Return [x, y] of the center of cell containing provided text 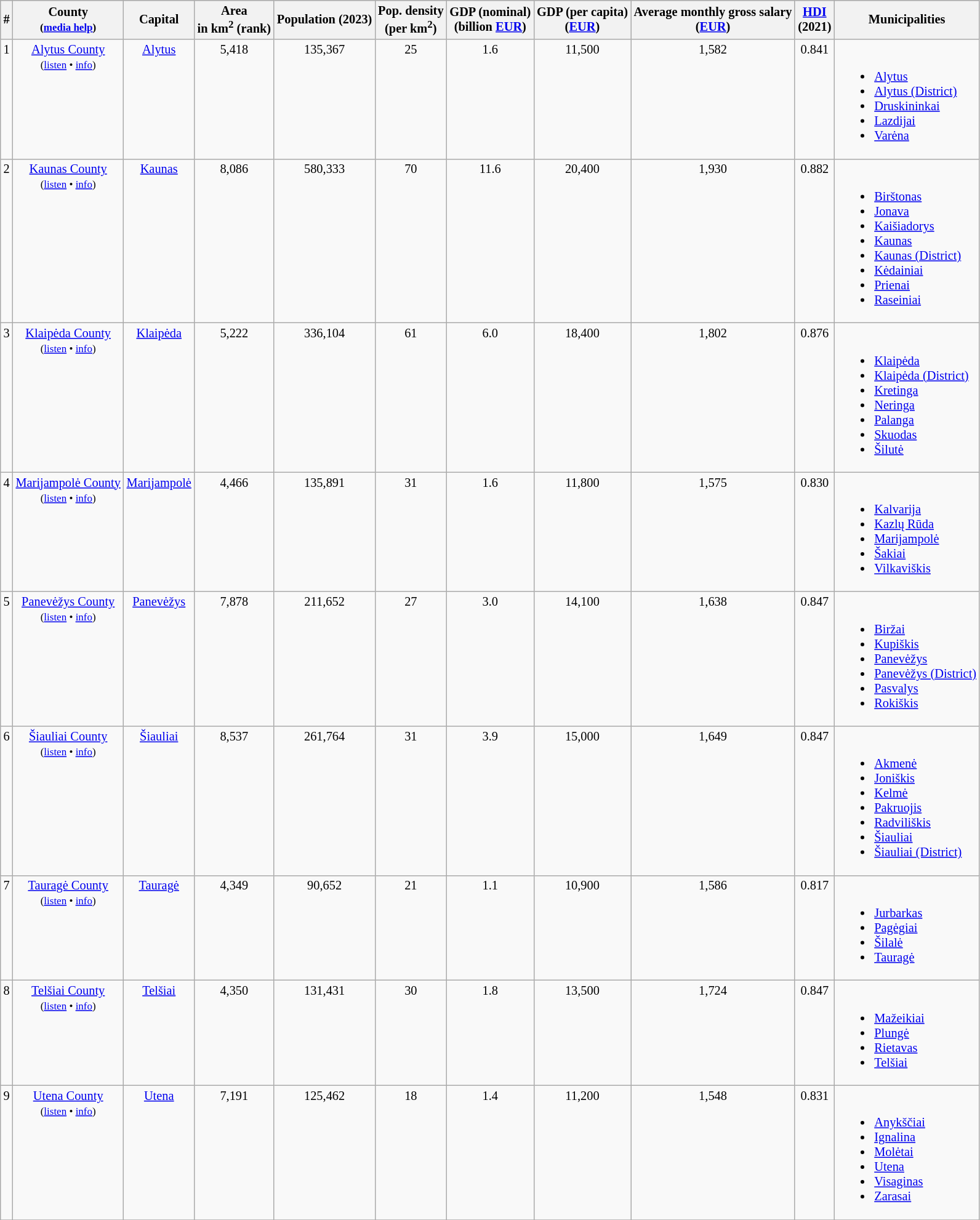
AlytusAlytus (District)DruskininkaiLazdijaiVarėna [907, 98]
21 [411, 928]
MažeikiaiPlungėRietavasTelšiai [907, 1032]
AnykščiaiIgnalinaMolėtaiUtenaVisaginasZarasai [907, 1152]
10,900 [582, 928]
GDP (per capita)(EUR) [582, 20]
11,500 [582, 98]
4,466 [234, 532]
1 [7, 98]
1,586 [713, 928]
AkmenėJoniškisKelmėPakruojisRadviliškisŠiauliaiŠiauliai (District) [907, 800]
1,649 [713, 800]
14,100 [582, 659]
KlaipėdaKlaipėda (District)KretingaNeringaPalangaSkuodasŠilutė [907, 397]
7,191 [234, 1152]
2 [7, 241]
Kaunas County(listen • info) [68, 241]
1.1 [490, 928]
Klaipėda County(listen • info) [68, 397]
9 [7, 1152]
27 [411, 659]
1,802 [713, 397]
261,764 [324, 800]
30 [411, 1032]
90,652 [324, 928]
Utena County(listen • info) [68, 1152]
Panevėžys County(listen • info) [68, 659]
4,349 [234, 928]
BirštonasJonavaKaišiadorysKaunasKaunas (District)KėdainiaiPrienaiRaseiniai [907, 241]
0.830 [814, 532]
20,400 [582, 241]
3.0 [490, 659]
7,878 [234, 659]
125,462 [324, 1152]
Marijampolė County(listen • info) [68, 532]
Šiauliai County(listen • info) [68, 800]
Kaunas [159, 241]
Average monthly gross salary(EUR) [713, 20]
JurbarkasPagėgiaiŠilalėTauragė [907, 928]
6 [7, 800]
8,537 [234, 800]
0.882 [814, 241]
6.0 [490, 397]
Tauragė County(listen • info) [68, 928]
4 [7, 532]
KalvarijaKazlų RūdaMarijampolėŠakiaiVilkaviškis [907, 532]
18 [411, 1152]
# [7, 20]
Marijampolė [159, 532]
1.8 [490, 1032]
1,638 [713, 659]
Telšiai [159, 1032]
Municipalities [907, 20]
Utena [159, 1152]
61 [411, 397]
BiržaiKupiškisPanevėžysPanevėžys (District)PasvalysRokiškis [907, 659]
8 [7, 1032]
3.9 [490, 800]
211,652 [324, 659]
1.4 [490, 1152]
15,000 [582, 800]
25 [411, 98]
0.817 [814, 928]
1,575 [713, 532]
Alytus [159, 98]
Areain km2 (rank) [234, 20]
1,582 [713, 98]
131,431 [324, 1032]
Capital [159, 20]
5,222 [234, 397]
Population (2023) [324, 20]
Šiauliai [159, 800]
135,367 [324, 98]
Panevėžys [159, 659]
3 [7, 397]
4,350 [234, 1032]
0.876 [814, 397]
Tauragė [159, 928]
11.6 [490, 241]
5,418 [234, 98]
County(media help) [68, 20]
11,200 [582, 1152]
Pop. density(per km2) [411, 20]
1,724 [713, 1032]
8,086 [234, 241]
336,104 [324, 397]
Klaipėda [159, 397]
Telšiai County(listen • info) [68, 1032]
HDI(2021) [814, 20]
135,891 [324, 532]
1,548 [713, 1152]
18,400 [582, 397]
GDP (nominal)(billion EUR) [490, 20]
13,500 [582, 1032]
0.841 [814, 98]
7 [7, 928]
70 [411, 241]
Alytus County(listen • info) [68, 98]
580,333 [324, 241]
1,930 [713, 241]
0.831 [814, 1152]
11,800 [582, 532]
5 [7, 659]
